Detect which cell encompasses the target text, then output its [x, y] center coordinate. 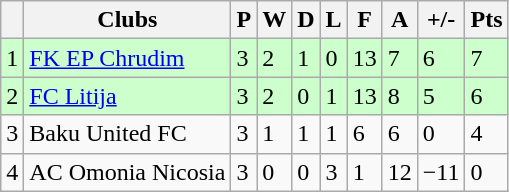
D [306, 20]
Pts [486, 20]
A [400, 20]
8 [400, 96]
FK EP Chrudim [128, 58]
L [334, 20]
12 [400, 172]
+/- [441, 20]
FC Litija [128, 96]
5 [441, 96]
AC Omonia Nicosia [128, 172]
Clubs [128, 20]
Baku United FC [128, 134]
P [244, 20]
F [364, 20]
−11 [441, 172]
W [274, 20]
